Determine the (X, Y) coordinate at the center of the cell enclosing the given text.  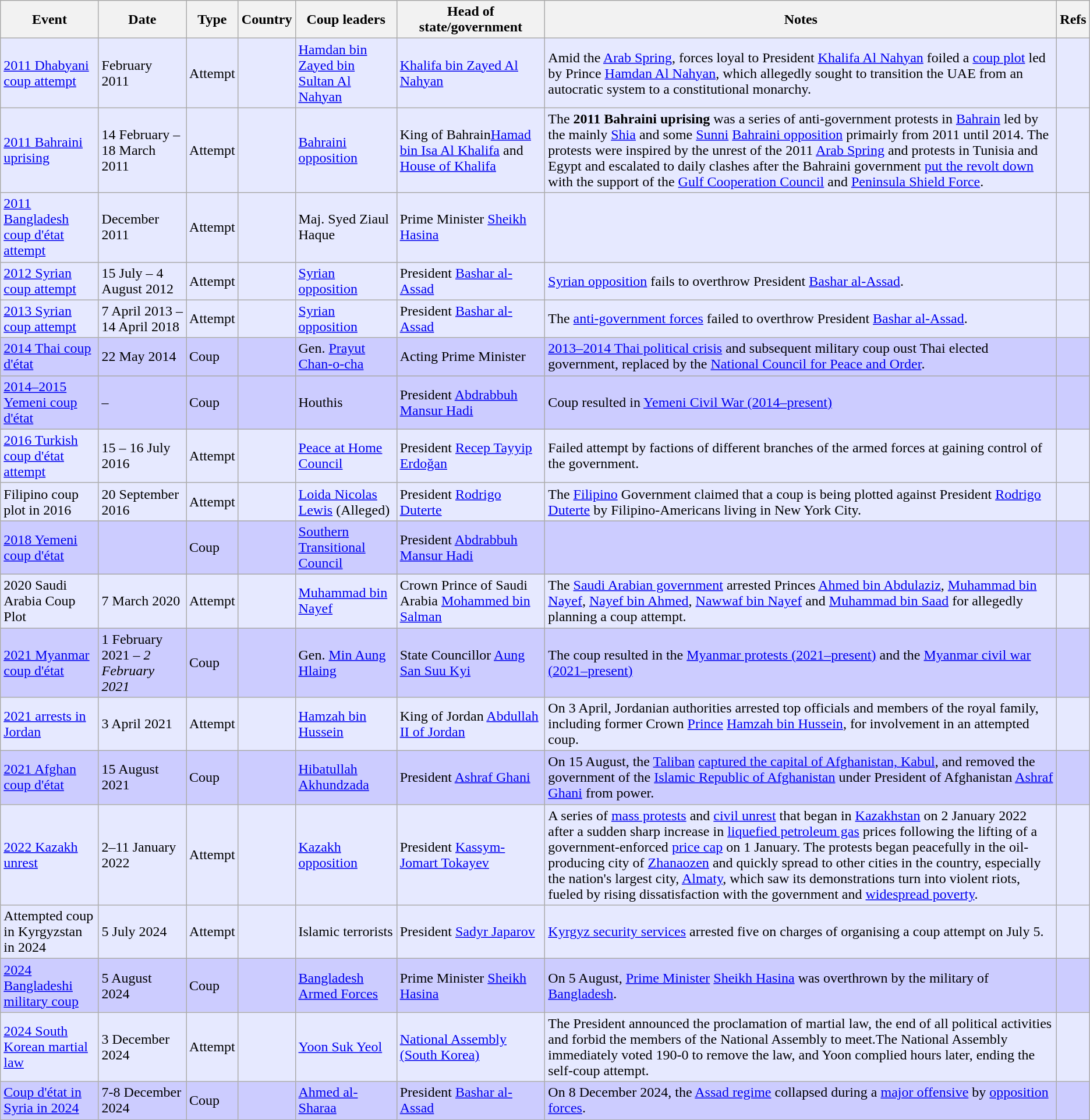
Hamzah bin Hussein (346, 724)
Houthis (346, 402)
20 September 2016 (142, 502)
7-8 December 2024 (142, 1100)
King of Jordan Abdullah II of Jordan (470, 724)
Hibatullah Akhundzada (346, 778)
3 December 2024 (142, 1047)
Filipino coup plot in 2016 (49, 502)
President Sadyr Japarov (470, 932)
The Filipino Government claimed that a coup is being plotted against President Rodrigo Duterte by Filipino-Americans living in New York City. (801, 502)
7 March 2020 (142, 601)
Hamdan bin Zayed bin Sultan Al Nahyan (346, 73)
Type (213, 20)
Date (142, 20)
Peace at Home Council (346, 456)
February 2011 (142, 73)
7 April 2013 – 14 April 2018 (142, 319)
2014 Thai coup d'état (49, 356)
3 April 2021 (142, 724)
Acting Prime Minister (470, 356)
Yoon Suk Yeol (346, 1047)
President Ashraf Ghani (470, 778)
Kyrgyz security services arrested five on charges of organising a coup attempt on July 5. (801, 932)
President Rodrigo Duterte (470, 502)
2021 Myanmar coup d'état (49, 662)
2022 Kazakh unrest (49, 855)
2014–2015 Yemeni coup d'état (49, 402)
Bahraini opposition (346, 150)
14 February – 18 March 2011 (142, 150)
The coup resulted in the Myanmar protests (2021–present) and the Myanmar civil war (2021–present) (801, 662)
1 February 2021 – 2 February 2021 (142, 662)
Ahmed al-Sharaa (346, 1100)
2024 South Korean martial law (49, 1047)
State Councillor Aung San Suu Kyi (470, 662)
Attempted coup in Kyrgyzstan in 2024 (49, 932)
Khalifa bin Zayed Al Nahyan (470, 73)
Gen. Prayut Chan-o-cha (346, 356)
Muhammad bin Nayef (346, 601)
President Recep Tayyip Erdoğan (470, 456)
2011 Dhabyani coup attempt (49, 73)
2–11 January 2022 (142, 855)
Southern Transitional Council (346, 547)
– (142, 402)
2021 Afghan coup d'état (49, 778)
Head of state/government (470, 20)
Syrian opposition fails to overthrow President Bashar al-Assad. (801, 281)
15 – 16 July 2016 (142, 456)
The anti-government forces failed to overthrow President Bashar al-Assad. (801, 319)
2011 Bahraini uprising (49, 150)
Islamic terrorists (346, 932)
2012 Syrian coup attempt (49, 281)
2018 Yemeni coup d'état (49, 547)
2024 Bangladeshi military coup (49, 986)
December 2011 (142, 227)
15 July – 4 August 2012 (142, 281)
King of BahrainHamad bin Isa Al Khalifa and House of Khalifa (470, 150)
22 May 2014 (142, 356)
Bangladesh Armed Forces (346, 986)
2011 Bangladesh coup d'état attempt (49, 227)
On 8 December 2024, the Assad regime collapsed during a major offensive by opposition forces. (801, 1100)
Crown Prince of Saudi Arabia Mohammed bin Salman (470, 601)
Event (49, 20)
2013–2014 Thai political crisis and subsequent military coup oust Thai elected government, replaced by the National Council for Peace and Order. (801, 356)
2016 Turkish coup d'état attempt (49, 456)
Notes (801, 20)
Maj. Syed Ziaul Haque (346, 227)
Coup d'état in Syria in 2024 (49, 1100)
Gen. Min Aung Hlaing (346, 662)
Failed attempt by factions of different branches of the armed forces at gaining control of the government. (801, 456)
Coup resulted in Yemeni Civil War (2014–present) (801, 402)
5 August 2024 (142, 986)
15 August 2021 (142, 778)
On 5 August, Prime Minister Sheikh Hasina was overthrown by the military of Bangladesh. (801, 986)
Country (267, 20)
Loida Nicolas Lewis (Alleged) (346, 502)
2020 Saudi Arabia Coup Plot (49, 601)
2021 arrests in Jordan (49, 724)
National Assembly (South Korea) (470, 1047)
Kazakh opposition (346, 855)
Coup leaders (346, 20)
5 July 2024 (142, 932)
Refs (1073, 20)
President Kassym-Jomart Tokayev (470, 855)
2013 Syrian coup attempt (49, 319)
